Locate the cell with the specified text and output its [X, Y] center coordinate. 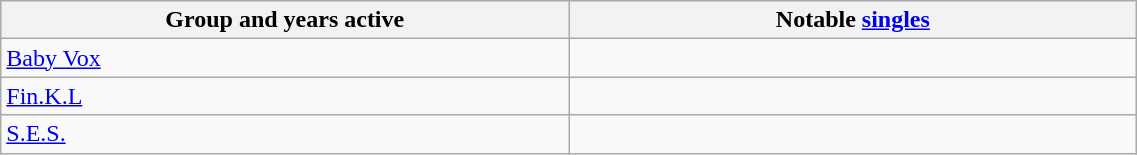
Notable singles [853, 20]
Baby Vox [285, 58]
Fin.K.L [285, 96]
S.E.S. [285, 134]
Group and years active [285, 20]
